From the cell containing the given text, extract its center point as [x, y] coordinate. 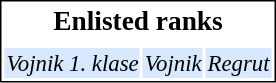
Vojnik 1. klase [72, 63]
Regrut [238, 63]
Enlisted ranks [138, 21]
Vojnik [173, 63]
